Scan for the cell matching the given text and deliver its [X, Y] coordinate at center. 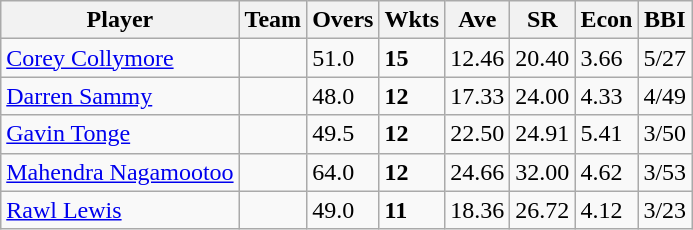
Wkts [412, 20]
Ave [478, 20]
Darren Sammy [120, 96]
17.33 [478, 96]
11 [412, 210]
48.0 [343, 96]
64.0 [343, 172]
Mahendra Nagamootoo [120, 172]
3/23 [665, 210]
4.62 [606, 172]
49.0 [343, 210]
Econ [606, 20]
Overs [343, 20]
Rawl Lewis [120, 210]
20.40 [542, 58]
Team [273, 20]
49.5 [343, 134]
4.33 [606, 96]
4/49 [665, 96]
3/53 [665, 172]
Gavin Tonge [120, 134]
3/50 [665, 134]
5/27 [665, 58]
32.00 [542, 172]
24.91 [542, 134]
15 [412, 58]
51.0 [343, 58]
Player [120, 20]
24.00 [542, 96]
12.46 [478, 58]
22.50 [478, 134]
18.36 [478, 210]
BBI [665, 20]
SR [542, 20]
24.66 [478, 172]
4.12 [606, 210]
26.72 [542, 210]
Corey Collymore [120, 58]
3.66 [606, 58]
5.41 [606, 134]
